Extract the [x, y] coordinate from the center of the cell holding the provided text.  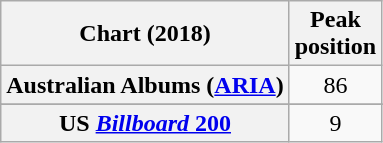
Chart (2018) [145, 34]
Australian Albums (ARIA) [145, 85]
9 [335, 123]
US Billboard 200 [145, 123]
86 [335, 85]
Peak position [335, 34]
